Pinpoint the cell where the given text exists, returning its [x, y] midpoint coordinate. 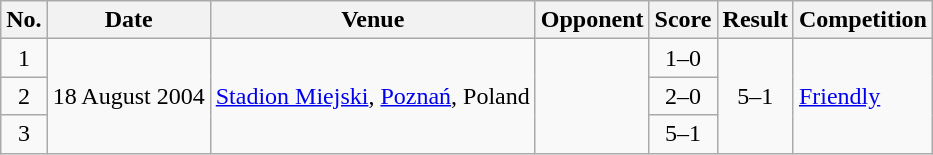
Result [755, 20]
18 August 2004 [128, 96]
Opponent [592, 20]
No. [24, 20]
Venue [372, 20]
Score [683, 20]
2–0 [683, 96]
Date [128, 20]
3 [24, 134]
Friendly [862, 96]
1 [24, 58]
2 [24, 96]
1–0 [683, 58]
Stadion Miejski, Poznań, Poland [372, 96]
Competition [862, 20]
